Detect which cell encompasses the target text, then output its [X, Y] center coordinate. 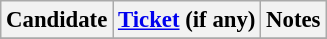
Candidate [57, 20]
Ticket (if any) [187, 20]
Notes [294, 20]
